Detect which cell encompasses the target text, then output its [x, y] center coordinate. 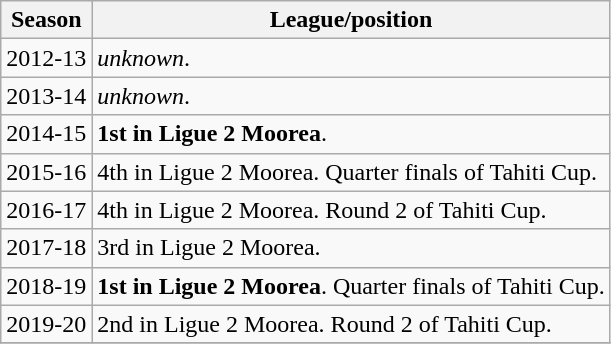
League/position [351, 20]
1st in Ligue 2 Moorea. Quarter finals of Tahiti Cup. [351, 286]
2016-17 [46, 210]
2nd in Ligue 2 Moorea. Round 2 of Tahiti Cup. [351, 324]
2015-16 [46, 172]
2017-18 [46, 248]
2019-20 [46, 324]
1st in Ligue 2 Moorea. [351, 134]
Season [46, 20]
3rd in Ligue 2 Moorea. [351, 248]
2013-14 [46, 96]
2018-19 [46, 286]
2012-13 [46, 58]
4th in Ligue 2 Moorea. Quarter finals of Tahiti Cup. [351, 172]
2014-15 [46, 134]
4th in Ligue 2 Moorea. Round 2 of Tahiti Cup. [351, 210]
